For the text-containing cell, return its midpoint in (X, Y) coordinate format. 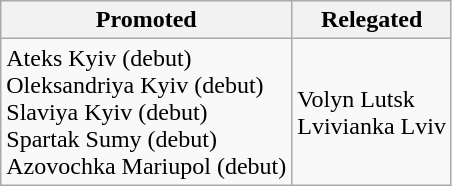
Volyn Lutsk Lvivianka Lviv (372, 112)
Promoted (146, 20)
Ateks Kyiv (debut)Oleksandriya Kyiv (debut)Slaviya Kyiv (debut)Spartak Sumy (debut)Azovochka Mariupol (debut) (146, 112)
Relegated (372, 20)
